Capture the cell that displays the provided text and extract its (x, y) central coordinate. 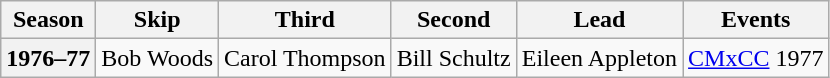
Bob Woods (158, 58)
Skip (158, 20)
Eileen Appleton (599, 58)
Carol Thompson (306, 58)
Season (48, 20)
Bill Schultz (454, 58)
Third (306, 20)
CMxCC 1977 (756, 58)
Lead (599, 20)
Second (454, 20)
1976–77 (48, 58)
Events (756, 20)
